Provide the [X, Y] coordinate of the cell's center where the given text is located.  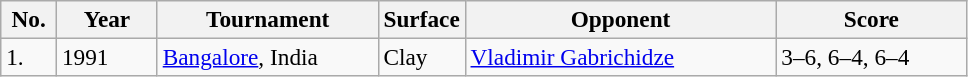
Year [108, 19]
Clay [422, 57]
1991 [108, 57]
Score [872, 19]
No. [29, 19]
Opponent [620, 19]
1. [29, 57]
3–6, 6–4, 6–4 [872, 57]
Bangalore, India [268, 57]
Surface [422, 19]
Vladimir Gabrichidze [620, 57]
Tournament [268, 19]
